Locate the cell with the specified text and output its (x, y) center coordinate. 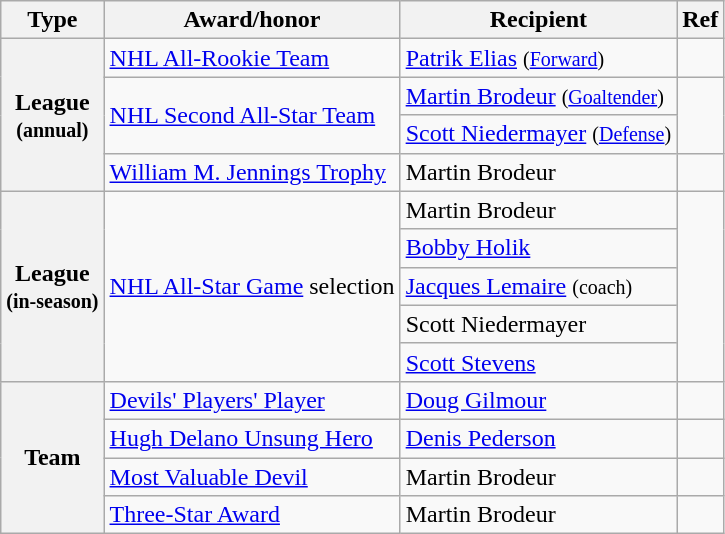
Three-Star Award (252, 515)
William M. Jennings Trophy (252, 172)
Scott Stevens (538, 362)
Award/honor (252, 20)
Type (52, 20)
Team (52, 457)
Devils' Players' Player (252, 400)
Scott Niedermayer (Defense) (538, 134)
Patrik Elias (Forward) (538, 58)
League(annual) (52, 115)
Scott Niedermayer (538, 324)
Doug Gilmour (538, 400)
Most Valuable Devil (252, 477)
NHL All-Rookie Team (252, 58)
Hugh Delano Unsung Hero (252, 438)
Denis Pederson (538, 438)
Martin Brodeur (Goaltender) (538, 96)
NHL All-Star Game selection (252, 286)
Ref (700, 20)
Bobby Holik (538, 248)
League(in-season) (52, 286)
Recipient (538, 20)
NHL Second All-Star Team (252, 115)
Jacques Lemaire (coach) (538, 286)
